Identify which cell holds the provided text, then report its (X, Y) central coordinate. 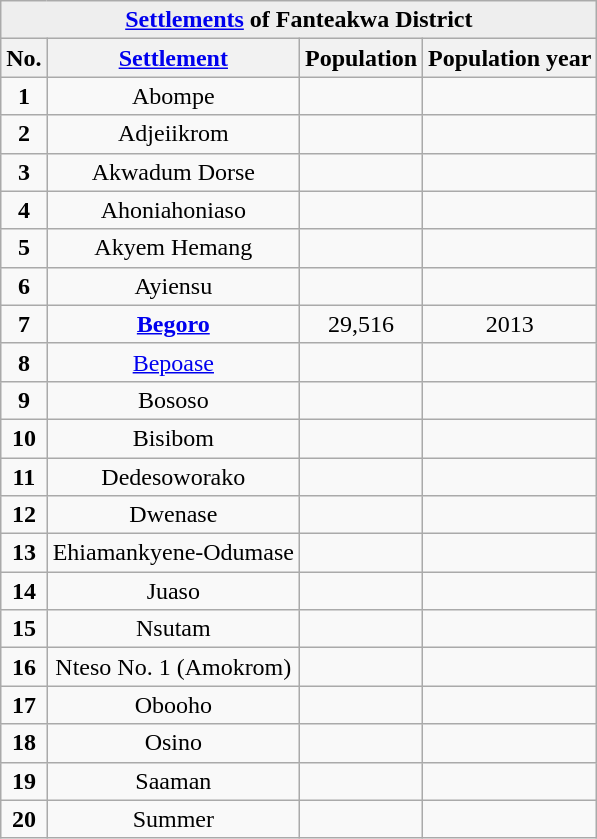
17 (24, 705)
Settlements of Fanteakwa District (299, 20)
3 (24, 172)
Juaso (173, 591)
Ayiensu (173, 286)
8 (24, 362)
Ahoniahoniaso (173, 210)
Obooho (173, 705)
2013 (510, 324)
Population year (510, 58)
13 (24, 553)
Bososo (173, 400)
Population (360, 58)
Akwadum Dorse (173, 172)
Summer (173, 819)
Ehiamankyene-Odumase (173, 553)
Bisibom (173, 438)
Nsutam (173, 629)
Akyem Hemang (173, 248)
12 (24, 515)
5 (24, 248)
9 (24, 400)
Begoro (173, 324)
11 (24, 477)
20 (24, 819)
16 (24, 667)
Osino (173, 743)
15 (24, 629)
6 (24, 286)
Saaman (173, 781)
7 (24, 324)
18 (24, 743)
29,516 (360, 324)
4 (24, 210)
Nteso No. 1 (Amokrom) (173, 667)
Bepoase (173, 362)
10 (24, 438)
Abompe (173, 96)
14 (24, 591)
Dedesoworako (173, 477)
19 (24, 781)
No. (24, 58)
Dwenase (173, 515)
Adjeiikrom (173, 134)
Settlement (173, 58)
2 (24, 134)
1 (24, 96)
